Extract the [x, y] coordinate from the center of the cell holding the provided text.  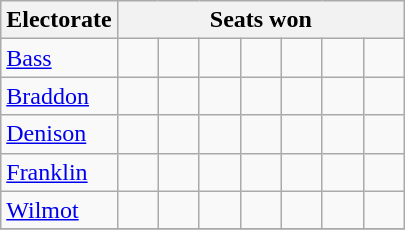
Braddon [59, 96]
Electorate [59, 20]
Seats won [260, 20]
Denison [59, 134]
Bass [59, 58]
Franklin [59, 172]
Wilmot [59, 210]
